Identify which cell holds the provided text, then report its (x, y) central coordinate. 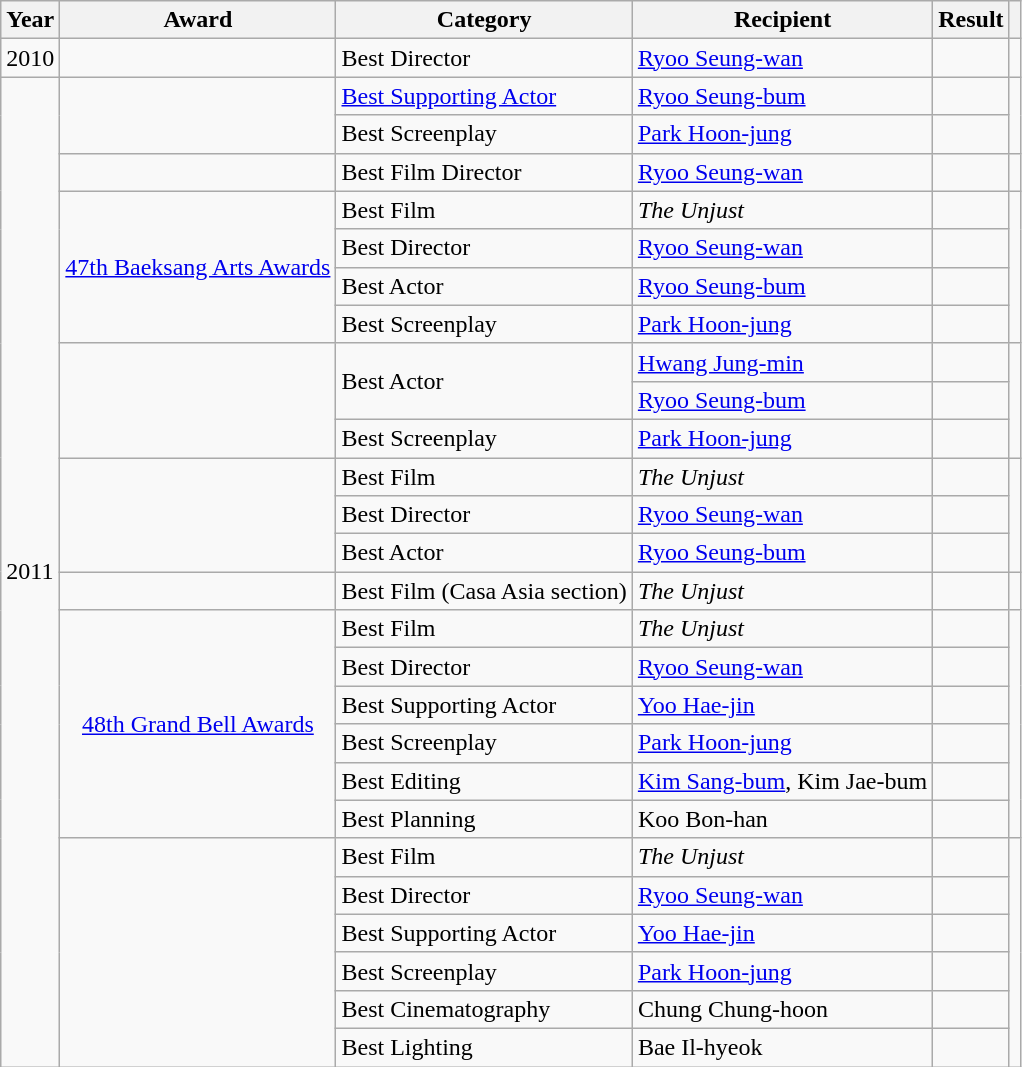
Best Editing (484, 781)
2011 (30, 572)
Award (198, 20)
Kim Sang-bum, Kim Jae-bum (782, 781)
47th Baeksang Arts Awards (198, 267)
Best Planning (484, 819)
Category (484, 20)
48th Grand Bell Awards (198, 724)
Koo Bon-han (782, 819)
Best Lighting (484, 1047)
Result (971, 20)
Recipient (782, 20)
Best Cinematography (484, 1009)
Best Film (Casa Asia section) (484, 591)
Year (30, 20)
Bae Il-hyeok (782, 1047)
Best Film Director (484, 172)
Hwang Jung-min (782, 362)
2010 (30, 58)
Chung Chung-hoon (782, 1009)
